Pinpoint the cell where the given text exists, returning its [X, Y] midpoint coordinate. 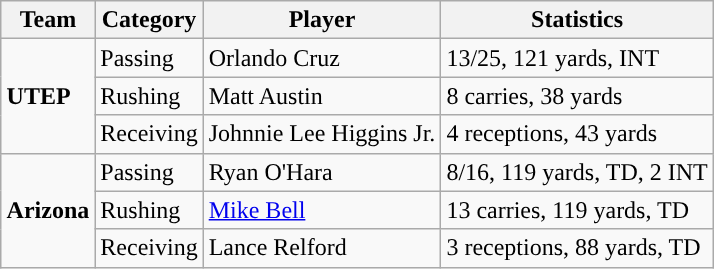
Matt Austin [322, 96]
UTEP [48, 96]
Mike Bell [322, 210]
Orlando Cruz [322, 58]
3 receptions, 88 yards, TD [577, 248]
Team [48, 20]
Player [322, 20]
Statistics [577, 20]
8/16, 119 yards, TD, 2 INT [577, 172]
Johnnie Lee Higgins Jr. [322, 134]
4 receptions, 43 yards [577, 134]
13 carries, 119 yards, TD [577, 210]
Category [149, 20]
8 carries, 38 yards [577, 96]
Ryan O'Hara [322, 172]
Lance Relford [322, 248]
13/25, 121 yards, INT [577, 58]
Arizona [48, 210]
